From the cell containing the given text, extract its center point as [X, Y] coordinate. 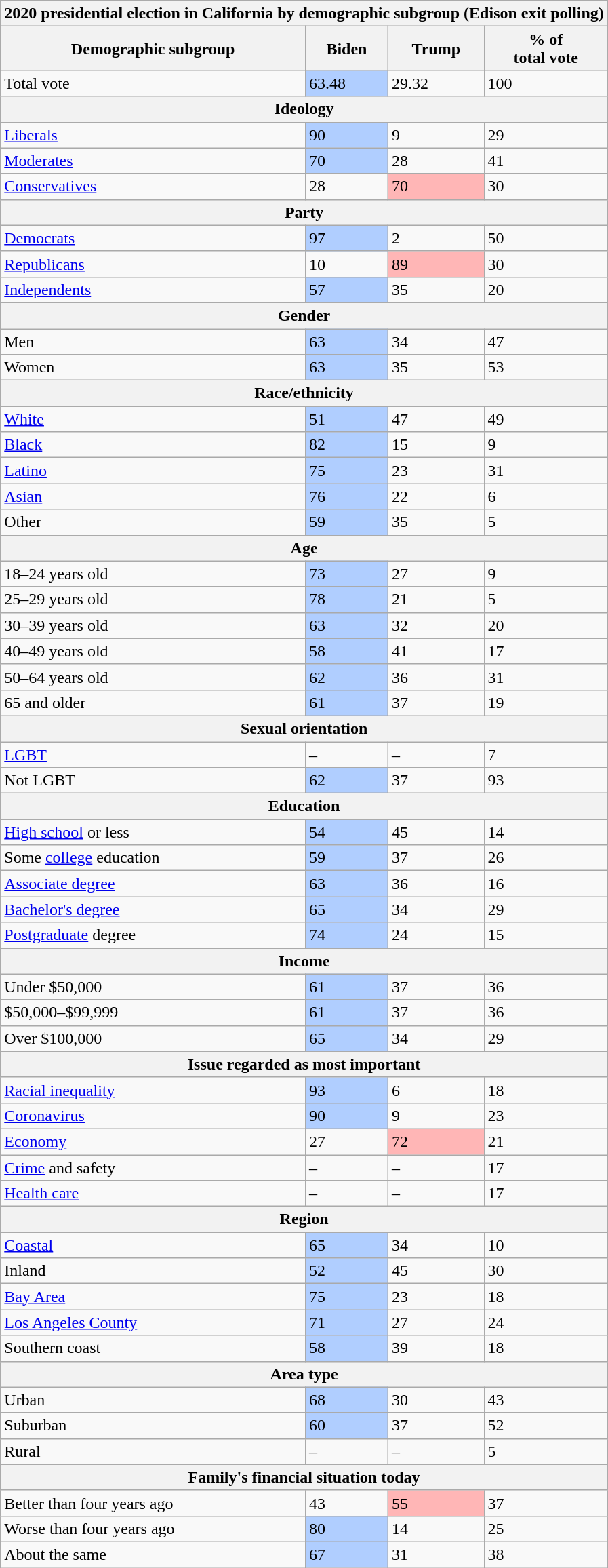
25–29 years old [153, 600]
78 [347, 600]
54 [347, 832]
76 [347, 496]
Asian [153, 496]
72 [436, 1141]
Better than four years ago [153, 1503]
Los Angeles County [153, 1322]
63.48 [347, 83]
Region [304, 1219]
57 [347, 290]
Urban [153, 1400]
Ideology [304, 109]
Moderates [153, 161]
Southern coast [153, 1348]
32 [436, 625]
LGBT [153, 755]
Latino [153, 471]
30–39 years old [153, 625]
Crime and safety [153, 1167]
89 [436, 264]
Race/ethnicity [304, 393]
High school or less [153, 832]
Not LGBT [153, 781]
Gender [304, 315]
Liberals [153, 135]
22 [436, 496]
Family's financial situation today [304, 1477]
50 [546, 238]
Health care [153, 1194]
Issue regarded as most important [304, 1064]
Republicans [153, 264]
Associate degree [153, 884]
74 [347, 935]
Inland [153, 1271]
Suburban [153, 1426]
100 [546, 83]
65 and older [153, 703]
68 [347, 1400]
7 [546, 755]
Demographic subgroup [153, 49]
Women [153, 368]
% oftotal vote [546, 49]
71 [347, 1322]
Over $100,000 [153, 1038]
2 [436, 238]
2020 presidential election in California by demographic subgroup (Edison exit polling) [304, 14]
Bachelor's degree [153, 909]
Education [304, 806]
80 [347, 1529]
$50,000–$99,999 [153, 1013]
Racial inequality [153, 1090]
50–64 years old [153, 677]
Coronavirus [153, 1116]
39 [436, 1348]
White [153, 419]
Independents [153, 290]
Democrats [153, 238]
Biden [347, 49]
Some college education [153, 858]
Black [153, 445]
18–24 years old [153, 574]
Under $50,000 [153, 987]
Trump [436, 49]
Income [304, 961]
97 [347, 238]
Area type [304, 1374]
Coastal [153, 1245]
40–49 years old [153, 651]
82 [347, 445]
51 [347, 419]
38 [546, 1554]
Postgraduate degree [153, 935]
26 [546, 858]
Party [304, 212]
25 [546, 1529]
49 [546, 419]
Men [153, 341]
Total vote [153, 83]
Economy [153, 1141]
53 [546, 368]
Sexual orientation [304, 728]
67 [347, 1554]
Conservatives [153, 187]
Rural [153, 1451]
Bay Area [153, 1297]
Worse than four years ago [153, 1529]
About the same [153, 1554]
19 [546, 703]
55 [436, 1503]
16 [546, 884]
Age [304, 548]
Other [153, 522]
29.32 [436, 83]
73 [347, 574]
60 [347, 1426]
